Return the (X, Y) coordinate for the center point of the cell that contains the specified text.  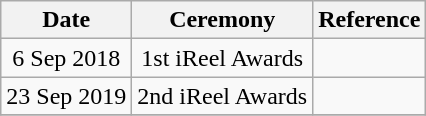
23 Sep 2019 (66, 96)
6 Sep 2018 (66, 58)
1st iReel Awards (222, 58)
Date (66, 20)
Reference (370, 20)
2nd iReel Awards (222, 96)
Ceremony (222, 20)
